Output the [x, y] coordinate of the center of the cell containing the given text.  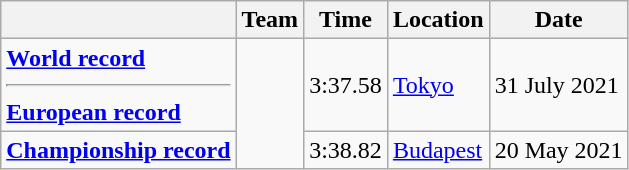
Team [270, 20]
3:37.58 [346, 85]
Budapest [438, 150]
Tokyo [438, 85]
31 July 2021 [558, 85]
20 May 2021 [558, 150]
Location [438, 20]
Championship record [118, 150]
3:38.82 [346, 150]
Time [346, 20]
Date [558, 20]
World recordEuropean record [118, 85]
